For the text-containing cell, return its midpoint in [X, Y] coordinate format. 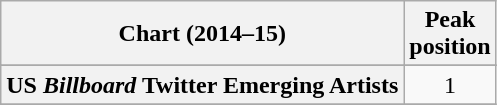
1 [450, 85]
Chart (2014–15) [202, 34]
US Billboard Twitter Emerging Artists [202, 85]
Peakposition [450, 34]
